Return the (x, y) coordinate for the center point of the cell that contains the specified text.  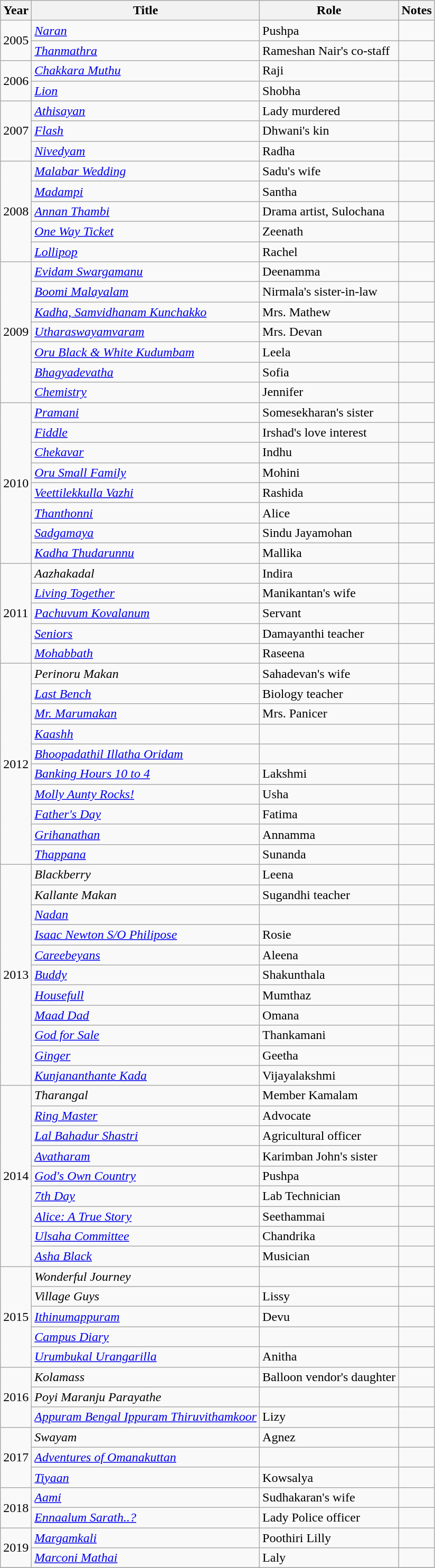
One Way Ticket (146, 231)
Sadu's wife (329, 171)
Member Kamalam (329, 1095)
Raji (329, 71)
Thanthonni (146, 513)
Vijayalakshmi (329, 1075)
Annamma (329, 834)
Poothiri Lilly (329, 1538)
Grihanathan (146, 834)
Usha (329, 794)
Role (329, 11)
Bhoopadathil Illatha Oridam (146, 754)
Lissy (329, 1297)
Margamkali (146, 1538)
Buddy (146, 975)
Sahadevan's wife (329, 674)
Madampi (146, 191)
2016 (16, 1397)
Balloon vendor's daughter (329, 1377)
Sunanda (329, 854)
2006 (16, 81)
Indhu (329, 452)
Zeenath (329, 231)
Thappana (146, 854)
Drama artist, Sulochana (329, 211)
Santha (329, 191)
Agricultural officer (329, 1136)
Musician (329, 1257)
Mrs. Panicer (329, 714)
Asha Black (146, 1257)
Ennaalum Sarath..? (146, 1517)
Ring Master (146, 1116)
Mr. Marumakan (146, 714)
Sudhakaran's wife (329, 1497)
Aazhakadal (146, 573)
Living Together (146, 593)
Naran (146, 31)
Pachuvum Kovalanum (146, 613)
Lal Bahadur Shastri (146, 1136)
Mohini (329, 473)
Damayanthi teacher (329, 634)
Malabar Wedding (146, 171)
Wonderful Journey (146, 1277)
Perinoru Makan (146, 674)
2013 (16, 975)
2017 (16, 1457)
Dhwani's kin (329, 131)
Chekavar (146, 452)
Chakkara Muthu (146, 71)
Oru Small Family (146, 473)
Lady murdered (329, 111)
Leela (329, 352)
Laly (329, 1558)
Ulsaha Committee (146, 1236)
Bhagyadevatha (146, 372)
Campus Diary (146, 1337)
2010 (16, 483)
Veettilekkulla Vazhi (146, 493)
Village Guys (146, 1297)
Mumthaz (329, 995)
Ginger (146, 1055)
Kunjananthante Kada (146, 1075)
Year (16, 11)
Indira (329, 573)
Leena (329, 874)
Sadgamaya (146, 533)
Agnez (329, 1437)
Utharaswayamvaram (146, 332)
Notes (417, 11)
Sindu Jayamohan (329, 533)
Urumbukal Urangarilla (146, 1357)
Deenamma (329, 272)
2007 (16, 131)
Shakunthala (329, 975)
Mrs. Mathew (329, 312)
Biology teacher (329, 694)
Lizy (329, 1417)
2018 (16, 1507)
Ithinumappuram (146, 1317)
Lab Technician (329, 1196)
Servant (329, 613)
Lion (146, 91)
Thankamani (329, 1035)
Jennifer (329, 392)
Boomi Malayalam (146, 292)
Kallante Makan (146, 895)
Aami (146, 1497)
Rosie (329, 935)
Lady Police officer (329, 1517)
2014 (16, 1176)
Radha (329, 151)
Fiddle (146, 432)
2011 (16, 613)
Annan Thambi (146, 211)
Careebeyans (146, 955)
Evidam Swargamanu (146, 272)
Kadha, Samvidhanam Kunchakko (146, 312)
Omana (329, 1015)
Rachel (329, 252)
Lakshmi (329, 774)
Shobha (329, 91)
Manikantan's wife (329, 593)
Irshad's love interest (329, 432)
Sugandhi teacher (329, 895)
Somesekharan's sister (329, 412)
2009 (16, 332)
Seethammai (329, 1216)
Appuram Bengal Ippuram Thiruvithamkoor (146, 1417)
God for Sale (146, 1035)
Advocate (329, 1116)
Tharangal (146, 1095)
Housefull (146, 995)
Geetha (329, 1055)
Isaac Newton S/O Philipose (146, 935)
Father's Day (146, 814)
Oru Black & White Kudumbam (146, 352)
Rashida (329, 493)
2015 (16, 1317)
Maad Dad (146, 1015)
Lollipop (146, 252)
Raseena (329, 654)
Nirmala's sister-in-law (329, 292)
Kolamass (146, 1377)
7th Day (146, 1196)
Last Bench (146, 694)
Kadha Thudarunnu (146, 553)
Mrs. Devan (329, 332)
Devu (329, 1317)
Alice: A True Story (146, 1216)
Mohabbath (146, 654)
Nadan (146, 915)
Swayam (146, 1437)
2019 (16, 1548)
Aleena (329, 955)
Sofia (329, 372)
Anitha (329, 1357)
God's Own Country (146, 1176)
Fatima (329, 814)
Mallika (329, 553)
Rameshan Nair's co-staff (329, 51)
Kaashh (146, 734)
Karimban John's sister (329, 1156)
Nivedyam (146, 151)
2008 (16, 211)
Molly Aunty Rocks! (146, 794)
Tiyaan (146, 1477)
2005 (16, 41)
Avatharam (146, 1156)
Thanmathra (146, 51)
Chemistry (146, 392)
Adventures of Omanakuttan (146, 1457)
Alice (329, 513)
Banking Hours 10 to 4 (146, 774)
Chandrika (329, 1236)
Poyi Maranju Parayathe (146, 1397)
Kowsalya (329, 1477)
Marconi Mathai (146, 1558)
2012 (16, 764)
Athisayan (146, 111)
Flash (146, 131)
Pramani (146, 412)
Seniors (146, 634)
Blackberry (146, 874)
Title (146, 11)
